Detect which cell encompasses the target text, then output its (X, Y) center coordinate. 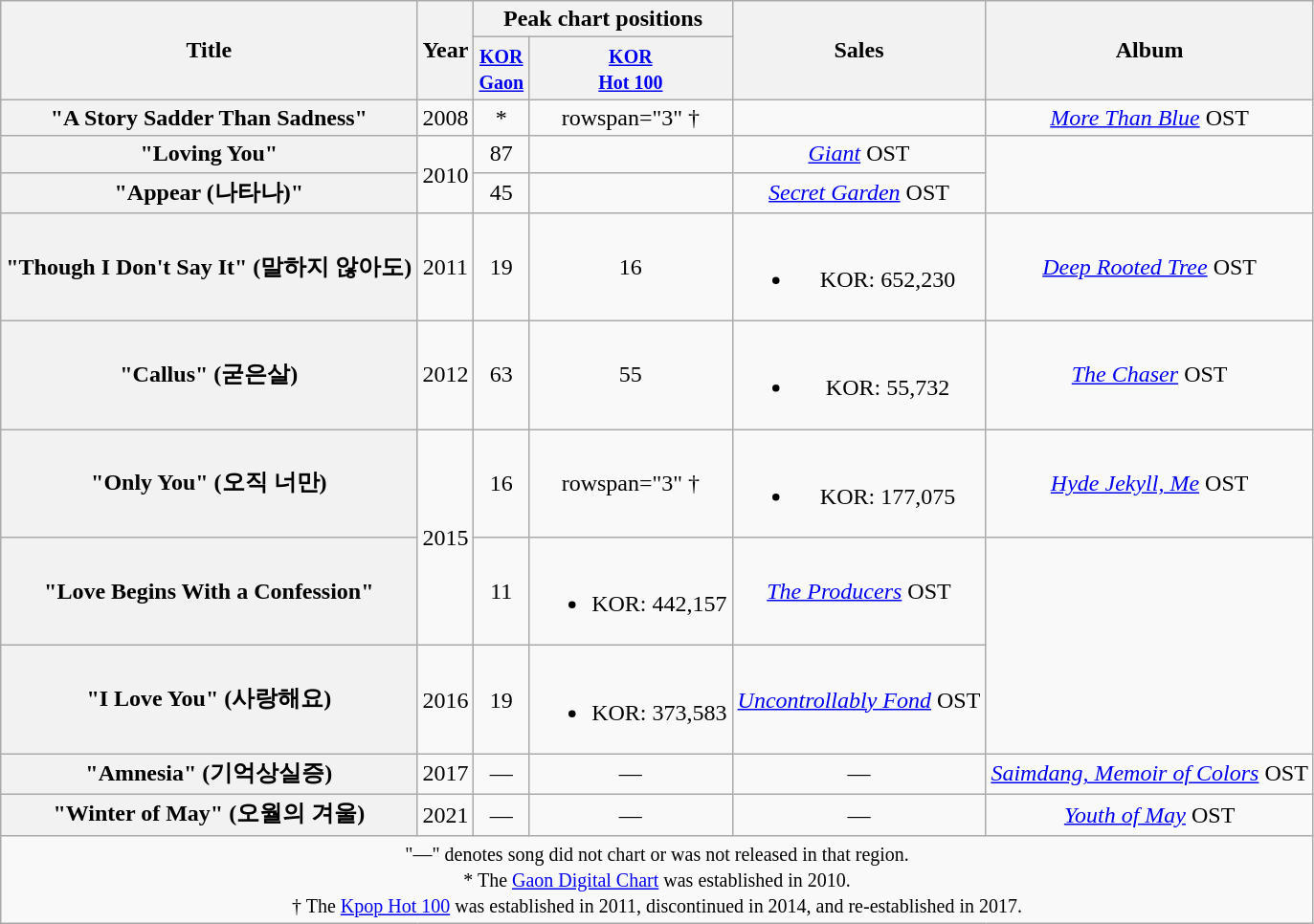
2016 (446, 700)
"Callus" (굳은살) (209, 375)
KOR: 177,075 (859, 484)
Deep Rooted Tree OST (1149, 268)
* (501, 118)
63 (501, 375)
The Chaser OST (1149, 375)
KOR: 55,732 (859, 375)
KOR: 652,230 (859, 268)
"A Story Sadder Than Sadness" (209, 118)
Saimdang, Memoir of Colors OST (1149, 775)
Hyde Jekyll, Me OST (1149, 484)
KOR: 442,157 (631, 591)
2008 (446, 118)
"I Love You" (사랑해요) (209, 700)
Title (209, 50)
"Winter of May" (오월의 겨울) (209, 815)
"Appear (나타나)" (209, 193)
Album (1149, 50)
2017 (446, 775)
Uncontrollably Fond OST (859, 700)
"Amnesia" (기억상실증) (209, 775)
"Though I Don't Say It" (말하지 않아도) (209, 268)
"Loving You" (209, 154)
Youth of May OST (1149, 815)
"Love Begins With a Confession" (209, 591)
The Producers OST (859, 591)
87 (501, 154)
Giant OST (859, 154)
2021 (446, 815)
2012 (446, 375)
2010 (446, 174)
Sales (859, 50)
KORGaon (501, 69)
"Only You" (오직 너만) (209, 484)
Secret Garden OST (859, 193)
KOR: 373,583 (631, 700)
Year (446, 50)
55 (631, 375)
2015 (446, 538)
11 (501, 591)
Peak chart positions (603, 19)
More Than Blue OST (1149, 118)
KORHot 100 (631, 69)
45 (501, 193)
2011 (446, 268)
